Return the [X, Y] coordinate for the center point of the cell that contains the specified text.  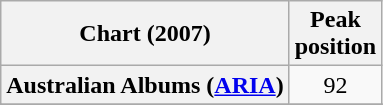
Australian Albums (ARIA) [145, 85]
Chart (2007) [145, 34]
Peakposition [335, 34]
92 [335, 85]
